Extract the (x, y) coordinate from the center of the cell holding the provided text.  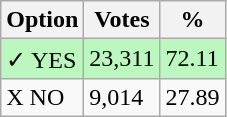
23,311 (122, 59)
27.89 (192, 97)
% (192, 20)
✓ YES (42, 59)
Votes (122, 20)
Option (42, 20)
9,014 (122, 97)
X NO (42, 97)
72.11 (192, 59)
